Provide the (X, Y) coordinate of the cell's center where the given text is located.  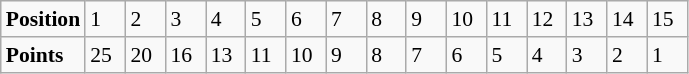
Position (43, 19)
Points (43, 55)
20 (145, 55)
16 (185, 55)
12 (547, 19)
14 (627, 19)
25 (105, 55)
15 (667, 19)
